Search for the cell housing the specified text and yield its [x, y] center coordinate. 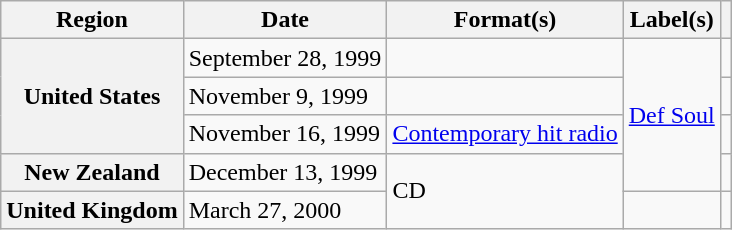
Contemporary hit radio [505, 134]
Format(s) [505, 20]
Region [92, 20]
December 13, 1999 [285, 172]
Date [285, 20]
September 28, 1999 [285, 58]
New Zealand [92, 172]
November 16, 1999 [285, 134]
United States [92, 96]
Def Soul [672, 115]
November 9, 1999 [285, 96]
CD [505, 191]
Label(s) [672, 20]
United Kingdom [92, 210]
March 27, 2000 [285, 210]
